Extract the (x, y) coordinate from the center of the cell holding the provided text.  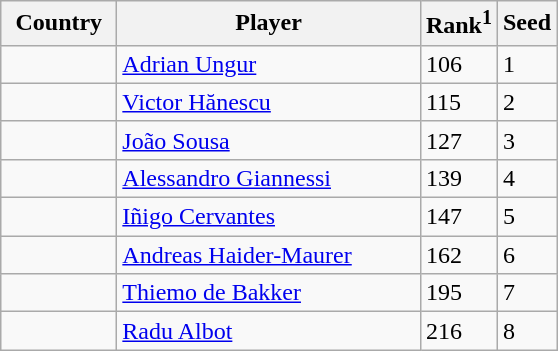
Player (269, 24)
2 (526, 102)
Adrian Ungur (269, 64)
106 (458, 64)
4 (526, 178)
João Sousa (269, 140)
Victor Hănescu (269, 102)
Rank1 (458, 24)
195 (458, 293)
162 (458, 255)
Country (59, 24)
147 (458, 217)
Radu Albot (269, 331)
127 (458, 140)
Thiemo de Bakker (269, 293)
3 (526, 140)
Iñigo Cervantes (269, 217)
216 (458, 331)
8 (526, 331)
139 (458, 178)
Andreas Haider-Maurer (269, 255)
Seed (526, 24)
7 (526, 293)
5 (526, 217)
1 (526, 64)
115 (458, 102)
6 (526, 255)
Alessandro Giannessi (269, 178)
